Find where the given text appears and provide that cell's center as (X, Y) coordinate. 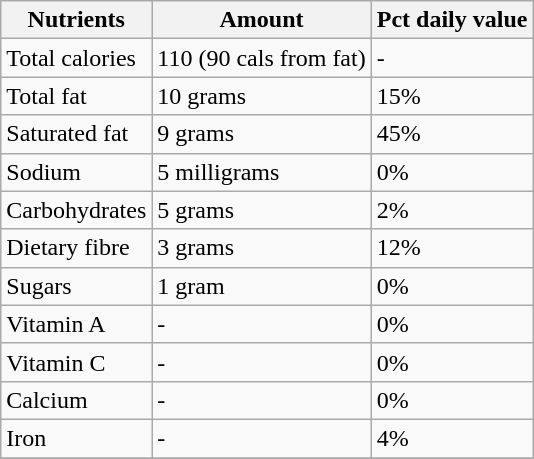
12% (452, 248)
10 grams (262, 96)
Carbohydrates (76, 210)
5 grams (262, 210)
Nutrients (76, 20)
15% (452, 96)
4% (452, 438)
Calcium (76, 400)
Amount (262, 20)
Vitamin C (76, 362)
Total calories (76, 58)
Vitamin A (76, 324)
2% (452, 210)
1 gram (262, 286)
110 (90 cals from fat) (262, 58)
9 grams (262, 134)
Saturated fat (76, 134)
Total fat (76, 96)
Sugars (76, 286)
5 milligrams (262, 172)
3 grams (262, 248)
Dietary fibre (76, 248)
Pct daily value (452, 20)
Sodium (76, 172)
45% (452, 134)
Iron (76, 438)
